From the cell containing the given text, extract its center point as [x, y] coordinate. 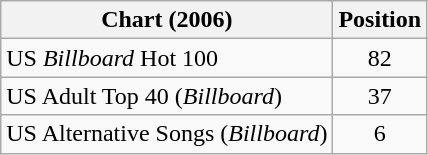
US Billboard Hot 100 [167, 58]
37 [380, 96]
Chart (2006) [167, 20]
US Adult Top 40 (Billboard) [167, 96]
82 [380, 58]
US Alternative Songs (Billboard) [167, 134]
6 [380, 134]
Position [380, 20]
